Identify which cell holds the provided text, then report its [X, Y] central coordinate. 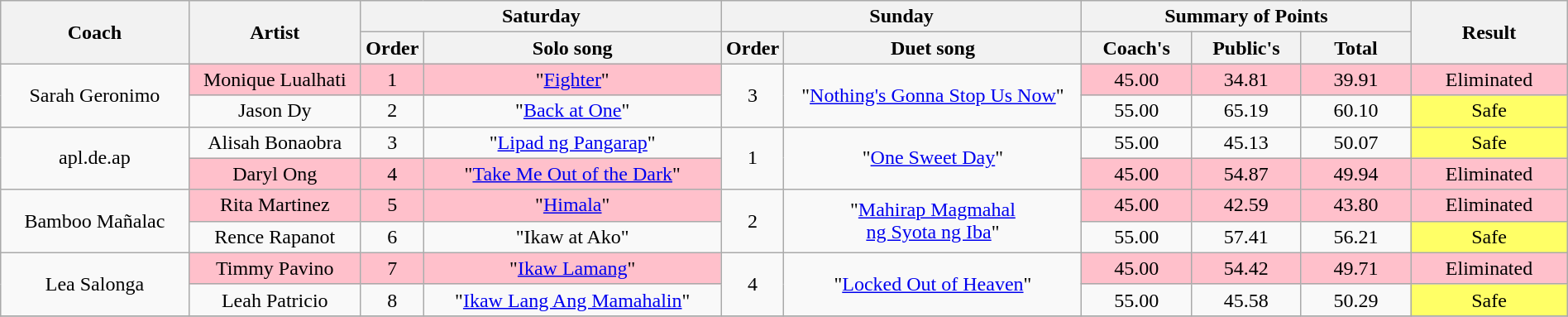
Rence Rapanot [275, 237]
5 [392, 205]
Summary of Points [1246, 17]
8 [392, 300]
34.81 [1247, 79]
"Ikaw Lang Ang Mamahalin" [572, 300]
65.19 [1247, 111]
"Fighter" [572, 79]
Lea Salonga [94, 284]
"Ikaw at Ako" [572, 237]
"Ikaw Lamang" [572, 268]
Saturday [541, 17]
"Locked Out of Heaven" [933, 284]
"Back at One" [572, 111]
50.07 [1356, 142]
50.29 [1356, 300]
54.87 [1247, 174]
Daryl Ong [275, 174]
49.71 [1356, 268]
Rita Martinez [275, 205]
Duet song [933, 48]
6 [392, 237]
Bamboo Mañalac [94, 221]
45.58 [1247, 300]
Result [1489, 32]
Coach's [1136, 48]
Sunday [901, 17]
Alisah Bonaobra [275, 142]
"Take Me Out of the Dark" [572, 174]
Solo song [572, 48]
Coach [94, 32]
"One Sweet Day" [933, 158]
Total [1356, 48]
Monique Lualhati [275, 79]
Timmy Pavino [275, 268]
43.80 [1356, 205]
Leah Patricio [275, 300]
54.42 [1247, 268]
Sarah Geronimo [94, 95]
49.94 [1356, 174]
"Lipad ng Pangarap" [572, 142]
42.59 [1247, 205]
Jason Dy [275, 111]
56.21 [1356, 237]
39.91 [1356, 79]
45.13 [1247, 142]
"Mahirap Magmahalng Syota ng Iba" [933, 221]
60.10 [1356, 111]
Public's [1247, 48]
apl.de.ap [94, 158]
7 [392, 268]
"Himala" [572, 205]
Artist [275, 32]
"Nothing's Gonna Stop Us Now" [933, 95]
57.41 [1247, 237]
